Find where the given text appears and provide that cell's center as [X, Y] coordinate. 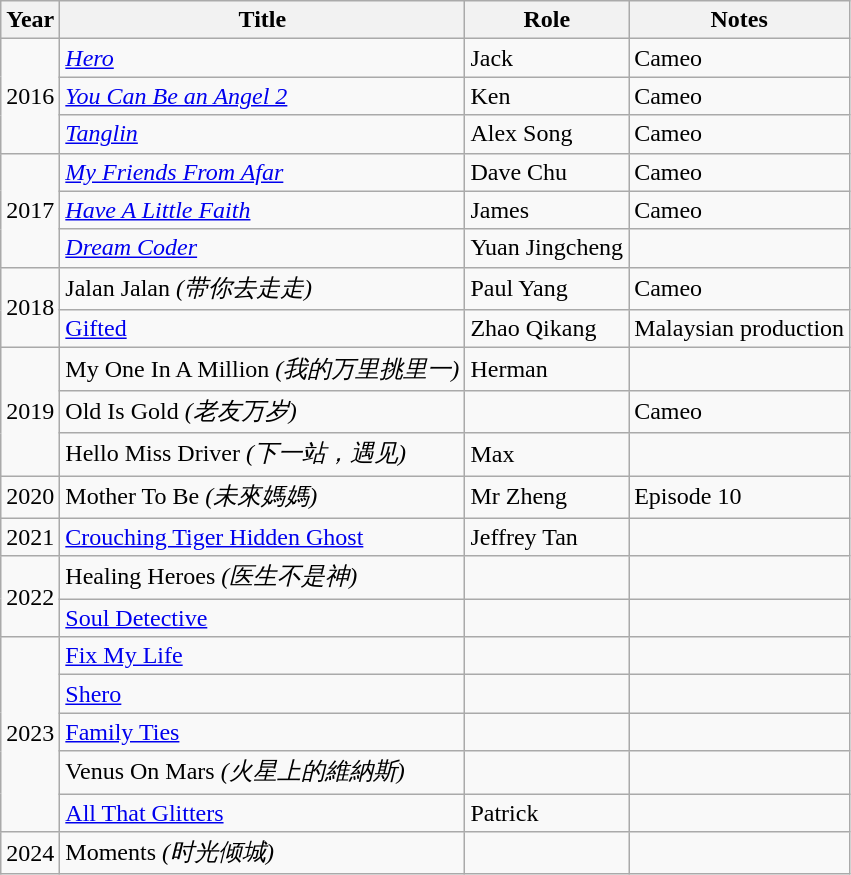
Year [30, 20]
Hero [262, 58]
Episode 10 [740, 498]
Title [262, 20]
2017 [30, 210]
Have A Little Faith [262, 210]
2022 [30, 596]
Shero [262, 694]
Alex Song [547, 134]
Moments (时光倾城) [262, 854]
Crouching Tiger Hidden Ghost [262, 537]
Gifted [262, 329]
Max [547, 454]
2021 [30, 537]
Hello Miss Driver (下一站，遇见) [262, 454]
Soul Detective [262, 618]
My Friends From Afar [262, 172]
Mother To Be (未來媽媽) [262, 498]
Malaysian production [740, 329]
Fix My Life [262, 656]
Family Ties [262, 732]
Paul Yang [547, 288]
Herman [547, 370]
2016 [30, 96]
All That Glitters [262, 813]
2020 [30, 498]
My One In A Million (我的万里挑里一) [262, 370]
Jack [547, 58]
2018 [30, 308]
Ken [547, 96]
Healing Heroes (医生不是神) [262, 578]
Zhao Qikang [547, 329]
James [547, 210]
Old Is Gold (老友万岁) [262, 412]
Venus On Mars (火星上的維納斯) [262, 772]
Jeffrey Tan [547, 537]
Notes [740, 20]
Jalan Jalan (带你去走走) [262, 288]
Dream Coder [262, 248]
Mr Zheng [547, 498]
2019 [30, 412]
Tanglin [262, 134]
Yuan Jingcheng [547, 248]
Role [547, 20]
2024 [30, 854]
Dave Chu [547, 172]
You Can Be an Angel 2 [262, 96]
2023 [30, 734]
Patrick [547, 813]
